Return the [x, y] coordinate for the center point of the cell that contains the specified text.  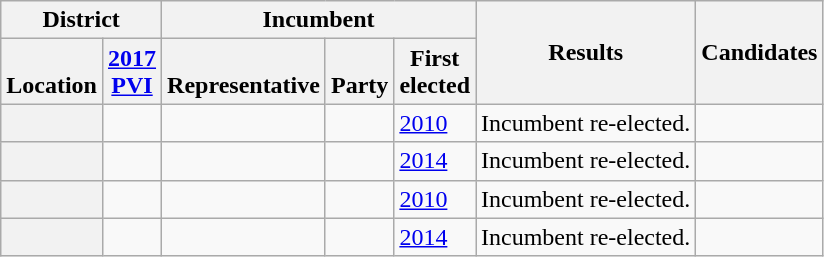
Representative [244, 72]
2017PVI [132, 72]
Firstelected [435, 72]
Results [586, 52]
Incumbent [319, 20]
Candidates [760, 52]
Party [359, 72]
Location [52, 72]
District [82, 20]
